From the cell containing the given text, extract its center point as (x, y) coordinate. 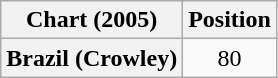
80 (230, 58)
Brazil (Crowley) (92, 58)
Position (230, 20)
Chart (2005) (92, 20)
